Find where the given text appears and provide that cell's center as [x, y] coordinate. 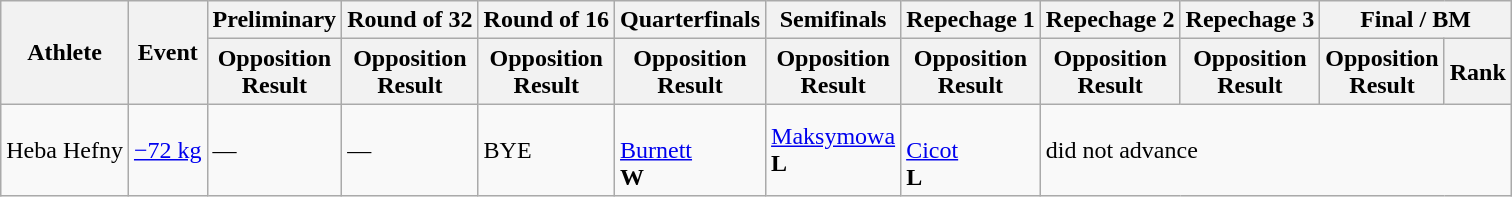
Quarterfinals [690, 20]
Repechage 1 [971, 20]
BurnettW [690, 150]
Repechage 3 [1250, 20]
Round of 16 [546, 20]
MaksymowaL [834, 150]
Round of 32 [410, 20]
Heba Hefny [65, 150]
Athlete [65, 52]
CicotL [971, 150]
Repechage 2 [1110, 20]
did not advance [1276, 150]
Rank [1478, 72]
Event [168, 52]
Final / BM [1416, 20]
BYE [546, 150]
−72 kg [168, 150]
Semifinals [834, 20]
Preliminary [274, 20]
